Detect which cell encompasses the target text, then output its [x, y] center coordinate. 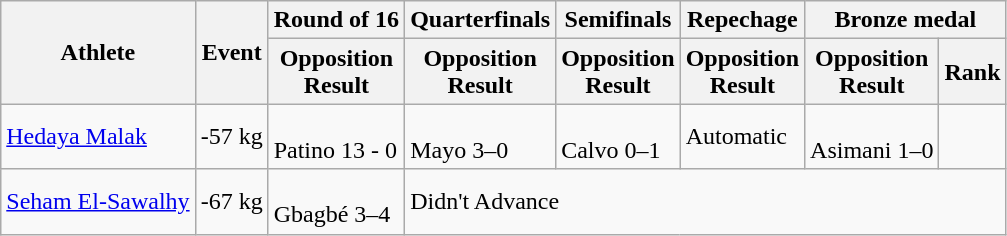
-67 kg [232, 202]
Semifinals [618, 20]
Mayo 3–0 [480, 136]
Quarterfinals [480, 20]
Repechage [742, 20]
Automatic [742, 136]
Hedaya Malak [98, 136]
Bronze medal [906, 20]
Rank [972, 72]
Event [232, 52]
Gbagbé 3–4 [336, 202]
Athlete [98, 52]
Round of 16 [336, 20]
Didn't Advance [706, 202]
-57 kg [232, 136]
Seham El-Sawalhy [98, 202]
Patino 13 - 0 [336, 136]
Asimani 1–0 [872, 136]
Calvo 0–1 [618, 136]
